Return (x, y) of the center of cell containing provided text 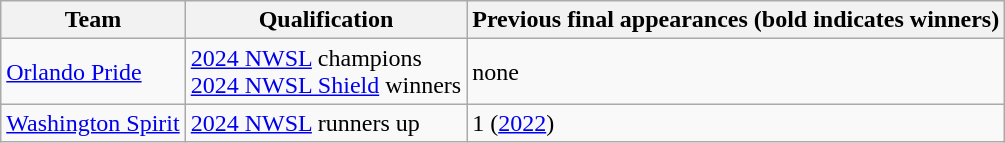
2024 NWSL runners up (326, 123)
1 (2022) (736, 123)
Washington Spirit (93, 123)
2024 NWSL champions2024 NWSL Shield winners (326, 72)
none (736, 72)
Team (93, 20)
Qualification (326, 20)
Orlando Pride (93, 72)
Previous final appearances (bold indicates winners) (736, 20)
